Provide the (x, y) coordinate of the cell's center where the given text is located.  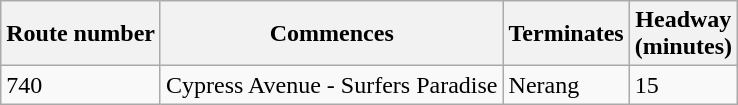
15 (683, 85)
Commences (332, 34)
Terminates (566, 34)
Cypress Avenue - Surfers Paradise (332, 85)
Headway(minutes) (683, 34)
740 (81, 85)
Nerang (566, 85)
Route number (81, 34)
